Scan for the cell matching the given text and deliver its [x, y] coordinate at center. 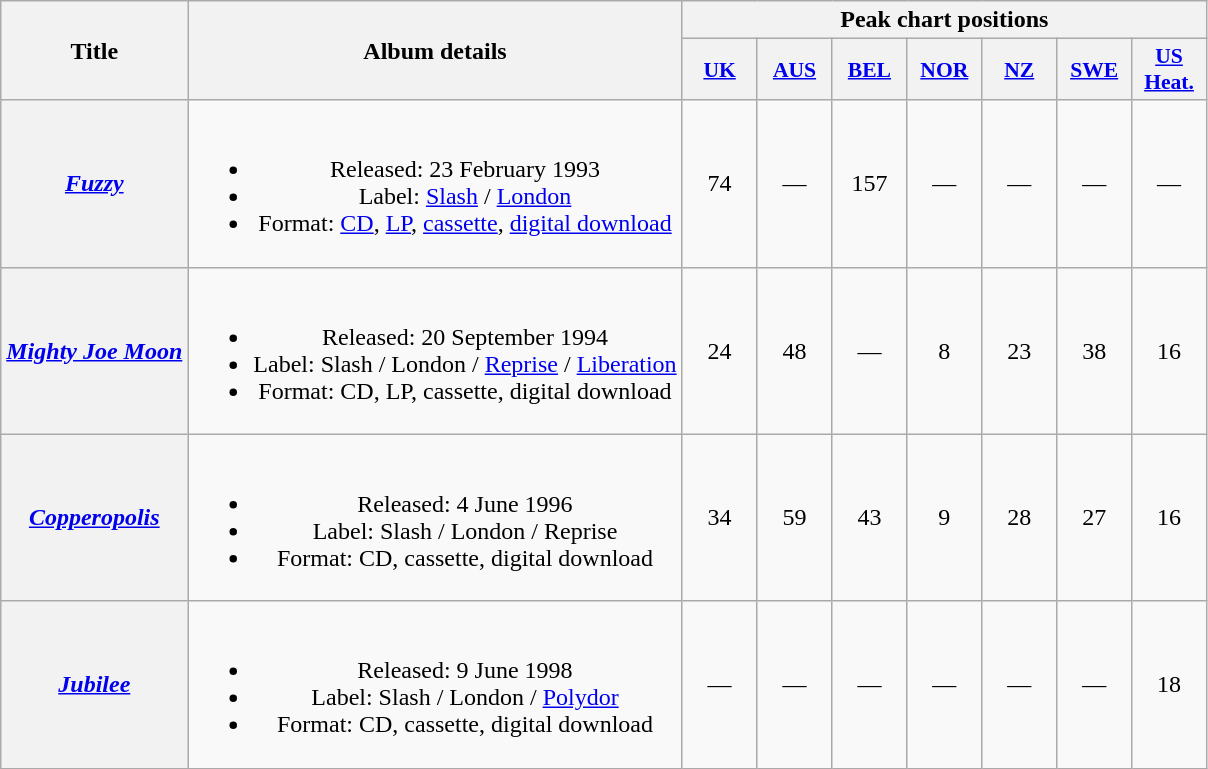
Released: 23 February 1993Label: Slash / LondonFormat: CD, LP, cassette, digital download [435, 184]
28 [1020, 518]
USHeat. [1170, 70]
23 [1020, 350]
38 [1094, 350]
157 [870, 184]
59 [794, 518]
Title [94, 50]
SWE [1094, 70]
UK [720, 70]
Released: 9 June 1998Label: Slash / London / PolydorFormat: CD, cassette, digital download [435, 684]
43 [870, 518]
34 [720, 518]
BEL [870, 70]
Album details [435, 50]
Peak chart positions [944, 20]
27 [1094, 518]
Mighty Joe Moon [94, 350]
Released: 20 September 1994Label: Slash / London / Reprise / LiberationFormat: CD, LP, cassette, digital download [435, 350]
8 [944, 350]
Released: 4 June 1996Label: Slash / London / RepriseFormat: CD, cassette, digital download [435, 518]
Copperopolis [94, 518]
Jubilee [94, 684]
24 [720, 350]
48 [794, 350]
NZ [1020, 70]
9 [944, 518]
74 [720, 184]
NOR [944, 70]
Fuzzy [94, 184]
18 [1170, 684]
AUS [794, 70]
